From the cell containing the given text, extract its center point as (x, y) coordinate. 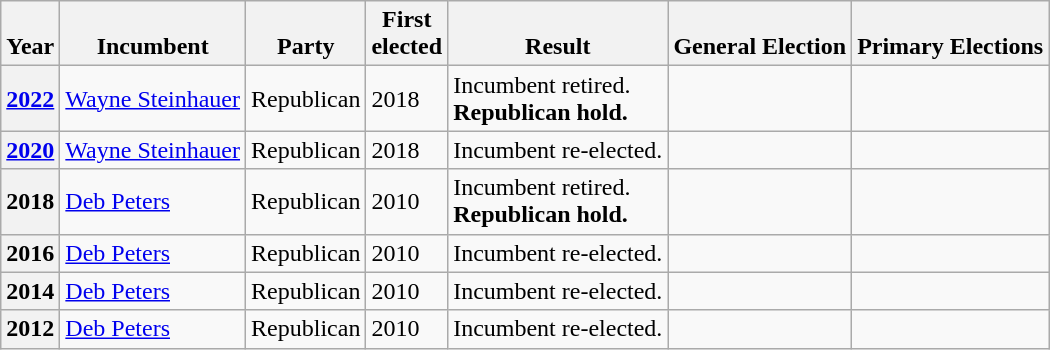
Year (30, 34)
2014 (30, 291)
2016 (30, 253)
2022 (30, 98)
Firstelected (407, 34)
General Election (760, 34)
Party (306, 34)
Primary Elections (950, 34)
2012 (30, 329)
2020 (30, 150)
Result (558, 34)
Incumbent (153, 34)
